Provide the (X, Y) coordinate of the cell's center where the given text is located.  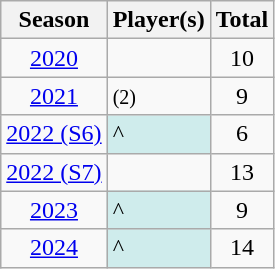
(2) (158, 96)
2020 (54, 58)
2022 (S7) (54, 172)
Season (54, 20)
2024 (54, 248)
2021 (54, 96)
13 (242, 172)
10 (242, 58)
6 (242, 134)
2022 (S6) (54, 134)
Player(s) (158, 20)
Total (242, 20)
14 (242, 248)
2023 (54, 210)
